Return the [x, y] coordinate for the center point of the cell that contains the specified text.  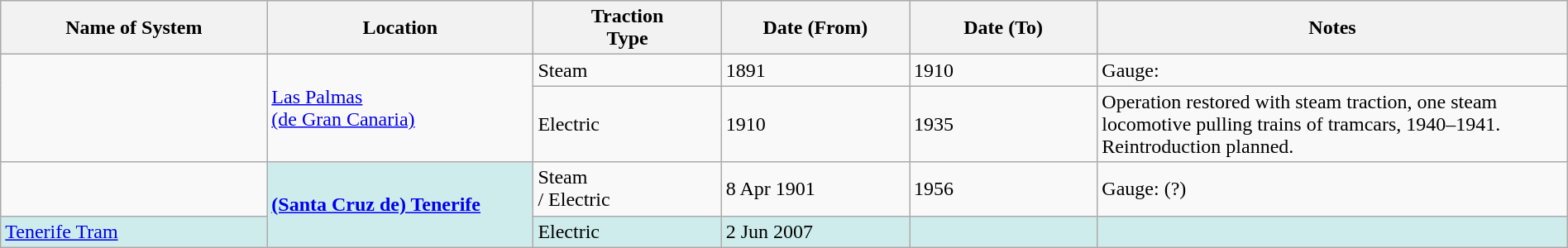
1891 [815, 70]
Date (To) [1004, 28]
8 Apr 1901 [815, 188]
Steam [627, 70]
TractionType [627, 28]
Gauge: [1332, 70]
1956 [1004, 188]
Tenerife Tram [134, 231]
Notes [1332, 28]
Date (From) [815, 28]
Location [400, 28]
Steam / Electric [627, 188]
Gauge: (?) [1332, 188]
(Santa Cruz de) Tenerife [400, 205]
Name of System [134, 28]
Operation restored with steam traction, one steam locomotive pulling trains of tramcars, 1940–1941.Reintroduction planned. [1332, 124]
Las Palmas(de Gran Canaria) [400, 108]
2 Jun 2007 [815, 231]
1935 [1004, 124]
